From the cell containing the given text, extract its center point as [X, Y] coordinate. 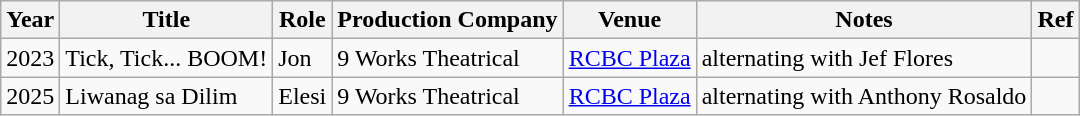
Title [166, 20]
Ref [1056, 20]
Liwanag sa Dilim [166, 96]
Production Company [448, 20]
Venue [630, 20]
alternating with Anthony Rosaldo [864, 96]
Role [302, 20]
Tick, Tick... BOOM! [166, 58]
2025 [30, 96]
Elesi [302, 96]
2023 [30, 58]
Year [30, 20]
alternating with Jef Flores [864, 58]
Jon [302, 58]
Notes [864, 20]
